Locate the cell with the specified text and output its [X, Y] center coordinate. 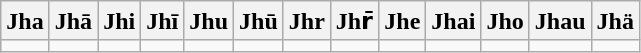
Jhū [259, 21]
Jhr [306, 21]
Jha [25, 21]
Jhā [73, 21]
Jhu [209, 21]
Jhau [560, 21]
Jho [505, 21]
Jhr̄ [354, 21]
Jhä [615, 21]
Jhe [402, 21]
Jhi [120, 21]
Jhai [454, 21]
Jhī [162, 21]
